Extract the [x, y] coordinate from the center of the cell holding the provided text.  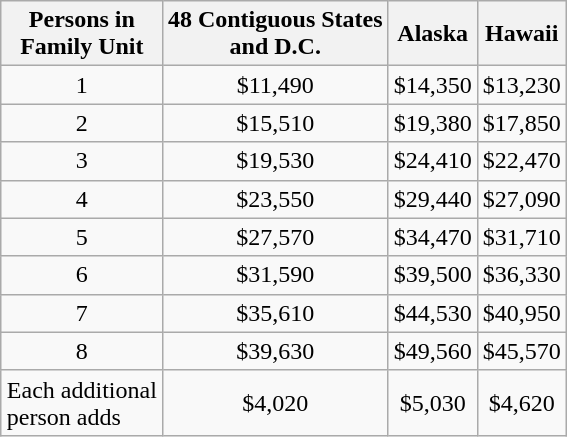
5 [82, 237]
$39,630 [275, 351]
$4,620 [522, 402]
$36,330 [522, 275]
2 [82, 123]
$39,500 [432, 275]
$19,380 [432, 123]
$35,610 [275, 313]
$24,410 [432, 161]
$19,530 [275, 161]
$23,550 [275, 199]
8 [82, 351]
$44,530 [432, 313]
48 Contiguous Statesand D.C. [275, 34]
$5,030 [432, 402]
$45,570 [522, 351]
$34,470 [432, 237]
$17,850 [522, 123]
Alaska [432, 34]
$11,490 [275, 85]
$31,590 [275, 275]
3 [82, 161]
6 [82, 275]
Each additionalperson adds [82, 402]
Hawaii [522, 34]
$40,950 [522, 313]
$13,230 [522, 85]
$15,510 [275, 123]
$4,020 [275, 402]
$27,570 [275, 237]
Persons inFamily Unit [82, 34]
$22,470 [522, 161]
7 [82, 313]
$49,560 [432, 351]
$29,440 [432, 199]
1 [82, 85]
$14,350 [432, 85]
$27,090 [522, 199]
4 [82, 199]
$31,710 [522, 237]
